From the cell containing the given text, extract its center point as [X, Y] coordinate. 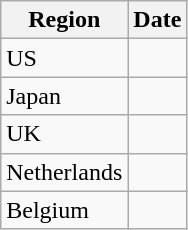
US [64, 58]
Japan [64, 96]
Region [64, 20]
Date [158, 20]
UK [64, 134]
Netherlands [64, 172]
Belgium [64, 210]
